Output the [x, y] coordinate of the center of the cell containing the given text.  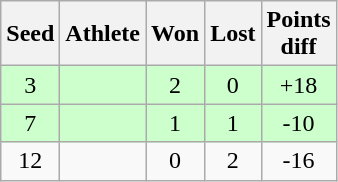
Won [176, 34]
12 [30, 161]
Lost [233, 34]
Seed [30, 34]
+18 [298, 85]
Athlete [103, 34]
Pointsdiff [298, 34]
-10 [298, 123]
7 [30, 123]
3 [30, 85]
-16 [298, 161]
